Return the (X, Y) coordinate for the center point of the cell that contains the specified text.  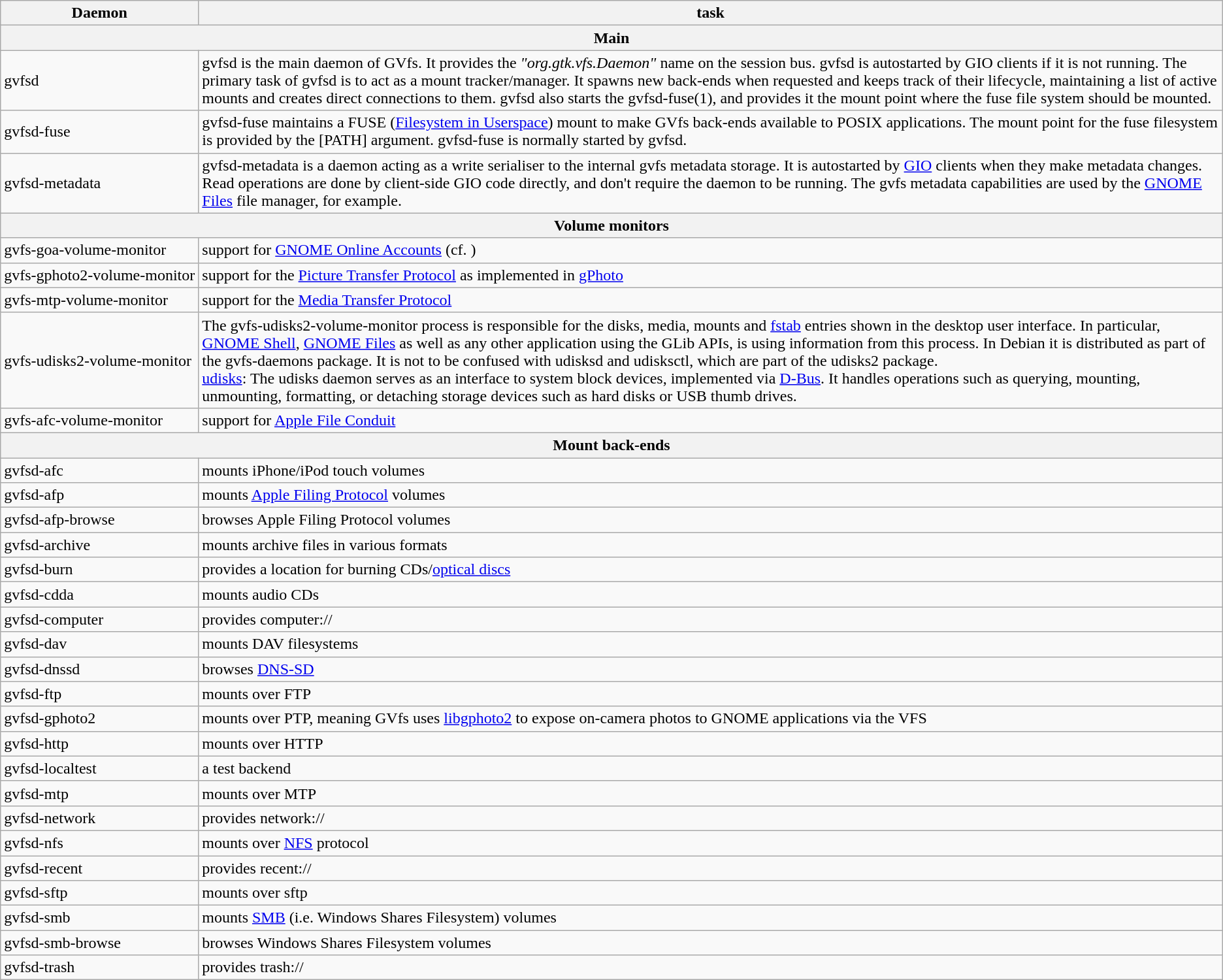
gvfs-udisks2-volume-monitor (99, 360)
gvfsd-afp (99, 495)
mounts SMB (i.e. Windows Shares Filesystem) volumes (711, 918)
gvfs-afc-volume-monitor (99, 420)
support for the Picture Transfer Protocol as implemented in gPhoto (711, 275)
browses Windows Shares Filesystem volumes (711, 943)
provides recent:// (711, 868)
mounts Apple Filing Protocol volumes (711, 495)
mounts over sftp (711, 893)
gvfsd-network (99, 818)
support for GNOME Online Accounts (cf. ) (711, 250)
gvfsd-http (99, 743)
gvfsd-nfs (99, 843)
Main (611, 38)
gvfsd-afc (99, 470)
gvfsd (99, 80)
provides trash:// (711, 968)
browses DNS-SD (711, 669)
support for Apple File Conduit (711, 420)
gvfsd-dav (99, 644)
Volume monitors (611, 225)
gvfsd-gphoto2 (99, 719)
mounts over FTP (711, 694)
browses Apple Filing Protocol volumes (711, 520)
gvfsd-ftp (99, 694)
mounts over PTP, meaning GVfs uses libgphoto2 to expose on-camera photos to GNOME applications via the VFS (711, 719)
provides a location for burning CDs/optical discs (711, 570)
Mount back-ends (611, 445)
gvfsd-sftp (99, 893)
support for the Media Transfer Protocol (711, 300)
gvfsd-afp-browse (99, 520)
mounts over MTP (711, 793)
mounts DAV filesystems (711, 644)
task (711, 13)
gvfsd-archive (99, 545)
mounts over HTTP (711, 743)
mounts archive files in various formats (711, 545)
provides network:// (711, 818)
gvfsd-computer (99, 619)
a test backend (711, 768)
gvfs-gphoto2-volume-monitor (99, 275)
gvfsd-localtest (99, 768)
Daemon (99, 13)
gvfs-mtp-volume-monitor (99, 300)
gvfsd-dnssd (99, 669)
mounts audio CDs (711, 595)
gvfsd-burn (99, 570)
gvfsd-trash (99, 968)
mounts iPhone/iPod touch volumes (711, 470)
gvfsd-fuse (99, 132)
gvfsd-cdda (99, 595)
gvfsd-mtp (99, 793)
gvfsd-smb (99, 918)
gvfsd-smb-browse (99, 943)
gvfsd-metadata (99, 183)
provides computer:// (711, 619)
mounts over NFS protocol (711, 843)
gvfsd-recent (99, 868)
gvfs-goa-volume-monitor (99, 250)
